Output the (x, y) coordinate of the center of the cell containing the given text.  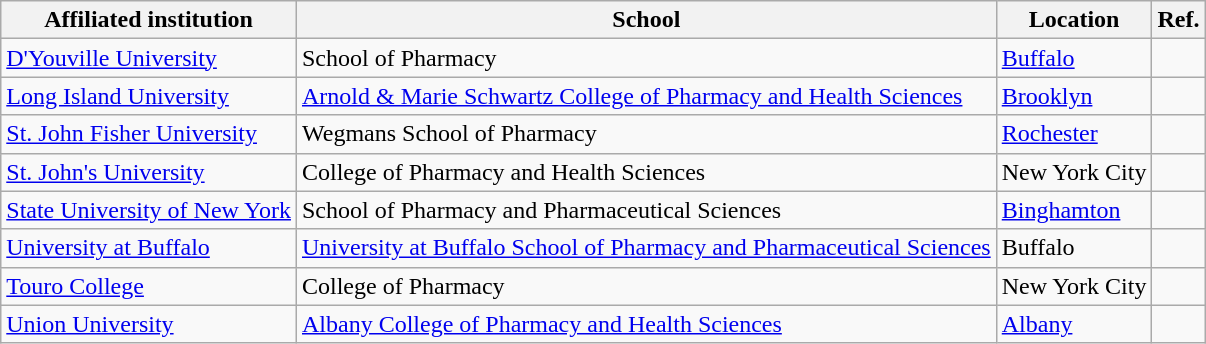
Long Island University (149, 96)
Binghamton (1074, 210)
School (646, 20)
Brooklyn (1074, 96)
Albany College of Pharmacy and Health Sciences (646, 324)
Wegmans School of Pharmacy (646, 134)
St. John Fisher University (149, 134)
D'Youville University (149, 58)
College of Pharmacy (646, 286)
Ref. (1178, 20)
School of Pharmacy and Pharmaceutical Sciences (646, 210)
Location (1074, 20)
Rochester (1074, 134)
Affiliated institution (149, 20)
State University of New York (149, 210)
Albany (1074, 324)
Arnold & Marie Schwartz College of Pharmacy and Health Sciences (646, 96)
Touro College (149, 286)
Union University (149, 324)
College of Pharmacy and Health Sciences (646, 172)
University at Buffalo School of Pharmacy and Pharmaceutical Sciences (646, 248)
University at Buffalo (149, 248)
St. John's University (149, 172)
School of Pharmacy (646, 58)
